Pinpoint the cell where the given text exists, returning its (X, Y) midpoint coordinate. 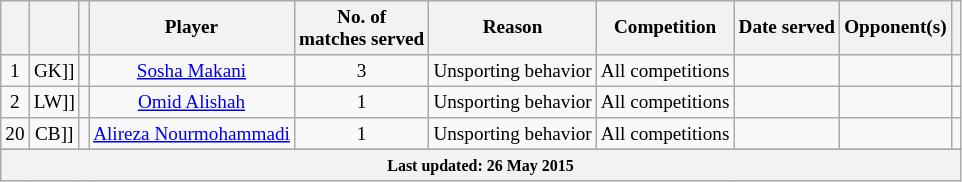
Omid Alishah (192, 102)
LW]] (54, 102)
GK]] (54, 71)
Opponent(s) (896, 28)
Last updated: 26 May 2015 (481, 166)
Reason (512, 28)
Competition (665, 28)
No. of matches served (361, 28)
3 (361, 71)
Alireza Nourmohammadi (192, 134)
Sosha Makani (192, 71)
CB]] (54, 134)
2 (15, 102)
20 (15, 134)
Date served (787, 28)
Player (192, 28)
